Return (X, Y) of the center of cell containing provided text 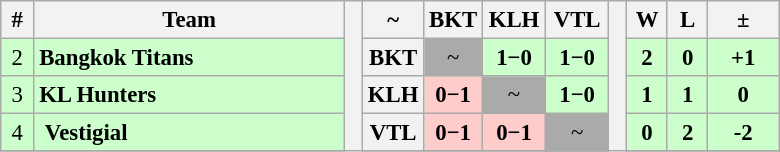
KL Hunters (190, 95)
⁠ Vestigial (190, 133)
Bangkok Titans (190, 58)
± (744, 20)
# (18, 20)
Team (190, 20)
L (688, 20)
W (648, 20)
3 (18, 95)
4 (18, 133)
+1 (744, 58)
-2 (744, 133)
